Provide the (x, y) coordinate of the cell's center where the given text is located.  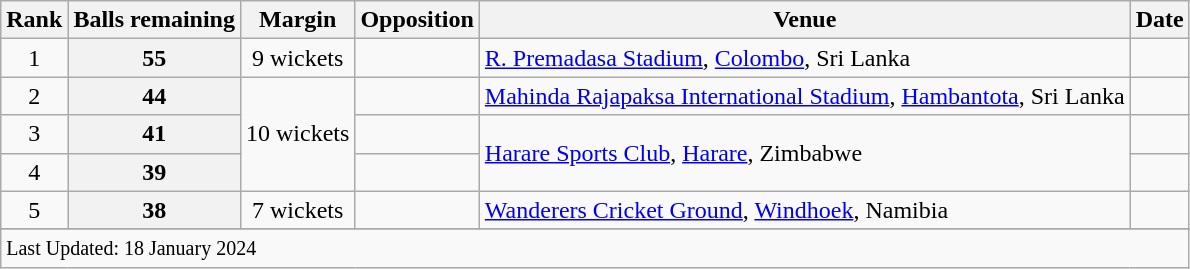
Last Updated: 18 January 2024 (596, 248)
41 (154, 134)
Balls remaining (154, 20)
3 (34, 134)
38 (154, 210)
Mahinda Rajapaksa International Stadium, Hambantota, Sri Lanka (804, 96)
5 (34, 210)
1 (34, 58)
10 wickets (297, 134)
55 (154, 58)
Rank (34, 20)
Margin (297, 20)
Wanderers Cricket Ground, Windhoek, Namibia (804, 210)
44 (154, 96)
Harare Sports Club, Harare, Zimbabwe (804, 153)
Opposition (417, 20)
39 (154, 172)
Date (1160, 20)
Venue (804, 20)
4 (34, 172)
7 wickets (297, 210)
R. Premadasa Stadium, Colombo, Sri Lanka (804, 58)
9 wickets (297, 58)
2 (34, 96)
